Return [x, y] of the center of cell containing provided text 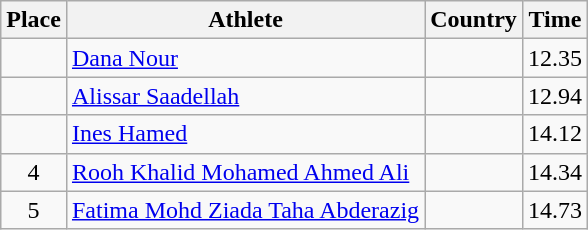
Country [474, 20]
14.12 [554, 134]
Place [34, 20]
14.73 [554, 210]
Athlete [245, 20]
12.35 [554, 58]
14.34 [554, 172]
Fatima Mohd Ziada Taha Abderazig [245, 210]
5 [34, 210]
Dana Nour [245, 58]
4 [34, 172]
12.94 [554, 96]
Ines Hamed [245, 134]
Time [554, 20]
Rooh Khalid Mohamed Ahmed Ali [245, 172]
Alissar Saadellah [245, 96]
